Search for the cell housing the specified text and yield its (x, y) center coordinate. 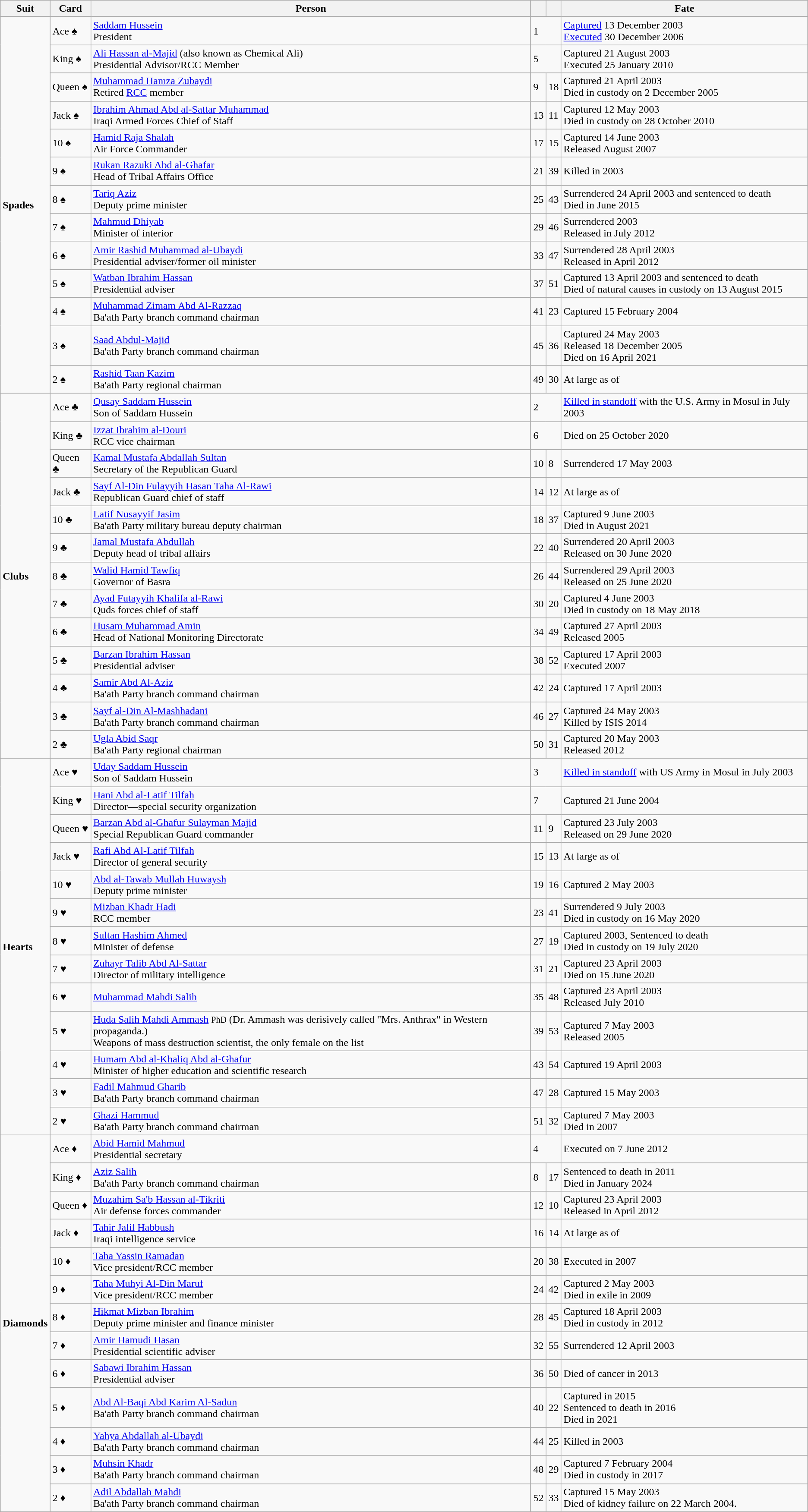
Captured 21 April 2003Died in custody on 2 December 2005 (685, 87)
Muhammad Zimam Abd Al-RazzaqBa'ath Party branch command chairman (311, 312)
8 ♠ (71, 199)
55 (553, 1345)
Taha Yassin RamadanVice president/RCC member (311, 1261)
Queen ♥ (71, 828)
4 ♣ (71, 688)
9 ♦ (71, 1289)
Spades (25, 205)
Captured 21 August 2003Executed 25 January 2010 (685, 59)
Walid Hamid TawfiqGovernor of Basra (311, 576)
Executed in 2007 (685, 1261)
King ♠ (71, 59)
8 ♥ (71, 941)
Captured 24 May 2003Killed by ISIS 2014 (685, 716)
Abid Hamid MahmudPresidential secretary (311, 1149)
4 ♥ (71, 1065)
5 ♠ (71, 283)
Captured in 2015Sentenced to death in 2016Died in 2021 (685, 1408)
Tahir Jalil HabbushIraqi intelligence service (311, 1233)
10 ♥ (71, 885)
Queen ♣ (71, 463)
Surrendered 28 April 2003Released in April 2012 (685, 255)
King ♣ (71, 436)
Captured 7 May 2003Released 2005 (685, 1031)
Ugla Abid SaqrBa'ath Party regional chairman (311, 744)
Ace ♦ (71, 1149)
Executed on 7 June 2012 (685, 1149)
9 ♥ (71, 913)
Ace ♥ (71, 772)
Queen ♦ (71, 1205)
7 ♣ (71, 604)
Rafi Abd Al-Latif TilfahDirector of general security (311, 857)
Amir Hamudi HasanPresidential scientific adviser (311, 1345)
35 (539, 997)
Zuhayr Talib Abd Al-SattarDirector of military intelligence (311, 969)
Watban Ibrahim HassanPresidential adviser (311, 283)
5 ♦ (71, 1408)
Rukan Razuki Abd al-GhafarHead of Tribal Affairs Office (311, 171)
7 ♦ (71, 1345)
Hearts (25, 947)
Surrendered 17 May 2003 (685, 463)
Aziz SalihBa'ath Party branch command chairman (311, 1177)
Jack ♣ (71, 492)
Captured 9 June 2003Died in August 2021 (685, 520)
Humam Abd al-Khaliq Abd al-GhafurMinister of higher education and scientific research (311, 1065)
53 (553, 1031)
Izzat Ibrahim al-DouriRCC vice chairman (311, 436)
7 ♥ (71, 969)
9 ♣ (71, 548)
5 ♥ (71, 1031)
Hamid Raja ShalahAir Force Commander (311, 143)
Latif Nusayyif JasimBa'ath Party military bureau deputy chairman (311, 520)
Surrendered 20 April 2003Released on 30 June 2020 (685, 548)
Muhsin KhadrBa'ath Party branch command chairman (311, 1470)
Rashid Taan KazimBa'ath Party regional chairman (311, 380)
Yahya Abdallah al-UbaydiBa'ath Party branch command chairman (311, 1441)
King ♥ (71, 800)
5 ♣ (71, 660)
4 (546, 1149)
Card (71, 9)
Qusay Saddam HusseinSon of Saddam Hussein (311, 407)
4 ♠ (71, 312)
Hikmat Mizban IbrahimDeputy prime minister and finance minister (311, 1318)
6 ♣ (71, 632)
Captured 12 May 2003Died in custody on 28 October 2010 (685, 115)
Clubs (25, 576)
Ghazi HammudBa'ath Party branch command chairman (311, 1121)
Captured 13 April 2003 and sentenced to deathDied of natural causes in custody on 13 August 2015 (685, 283)
Jack ♠ (71, 115)
Captured 7 February 2004Died in custody in 2017 (685, 1470)
Surrendered 12 April 2003 (685, 1345)
Ayad Futayyih Khalifa al-RawiQuds forces chief of staff (311, 604)
5 (546, 59)
Captured 20 May 2003Released 2012 (685, 744)
Diamonds (25, 1323)
Captured 23 July 2003Released on 29 June 2020 (685, 828)
Died of cancer in 2013 (685, 1374)
10 ♣ (71, 520)
Captured 23 April 2003Released July 2010 (685, 997)
34 (539, 632)
Amir Rashid Muhammad al-UbaydiPresidential adviser/former oil minister (311, 255)
Captured 17 April 2003Executed 2007 (685, 660)
Sayf Al-Din Fulayyih Hasan Taha Al-RawiRepublican Guard chief of staff (311, 492)
4 ♦ (71, 1441)
3 ♥ (71, 1093)
Saddam HusseinPresident (311, 31)
3 ♣ (71, 716)
Sabawi Ibrahim HassanPresidential adviser (311, 1374)
Saad Abdul-MajidBa'ath Party branch command chairman (311, 345)
Captured 27 April 2003Released 2005 (685, 632)
Kamal Mustafa Abdallah SultanSecretary of the Republican Guard (311, 463)
10 ♦ (71, 1261)
2 ♠ (71, 380)
Surrendered 24 April 2003 and sentenced to deathDied in June 2015 (685, 199)
Killed in standoff with the U.S. Army in Mosul in July 2003 (685, 407)
3 ♦ (71, 1470)
Captured 2 May 2003 (685, 885)
Surrendered 29 April 2003Released on 25 June 2020 (685, 576)
Captured 14 June 2003Released August 2007 (685, 143)
8 ♣ (71, 576)
6 ♦ (71, 1374)
Jack ♦ (71, 1233)
King ♦ (71, 1177)
Captured 15 February 2004 (685, 312)
Captured 2003, Sentenced to deathDied in custody on 19 July 2020 (685, 941)
6 (546, 436)
1 (546, 31)
6 ♠ (71, 255)
Person (311, 9)
6 ♥ (71, 997)
Captured 19 April 2003 (685, 1065)
Sayf al-Din Al-MashhadaniBa'ath Party branch command chairman (311, 716)
Captured 15 May 2003 (685, 1093)
Ibrahim Ahmad Abd al-Sattar MuhammadIraqi Armed Forces Chief of Staff (311, 115)
10 ♠ (71, 143)
Captured 24 May 2003Released 18 December 2005Died on 16 April 2021 (685, 345)
Adil Abdallah MahdiBa'ath Party branch command chairman (311, 1497)
7 ♠ (71, 227)
Captured 23 April 2003Died on 15 June 2020 (685, 969)
Sultan Hashim AhmedMinister of defense (311, 941)
2 ♣ (71, 744)
Killed in standoff with US Army in Mosul in July 2003 (685, 772)
Mahmud DhiyabMinister of interior (311, 227)
Ali Hassan al-Majid (also known as Chemical Ali)Presidential Advisor/RCC Member (311, 59)
Hani Abd al-Latif TilfahDirector—special security organization (311, 800)
Queen ♠ (71, 87)
2 ♥ (71, 1121)
Muhammad Mahdi Salih (311, 997)
Mizban Khadr HadiRCC member (311, 913)
3 (546, 772)
Captured 2 May 2003Died in exile in 2009 (685, 1289)
Captured 15 May 2003Died of kidney failure on 22 March 2004. (685, 1497)
Captured 4 June 2003Died in custody on 18 May 2018 (685, 604)
2 ♦ (71, 1497)
Captured 21 June 2004 (685, 800)
Uday Saddam HusseinSon of Saddam Hussein (311, 772)
Ace ♠ (71, 31)
Surrendered 2003Released in July 2012 (685, 227)
54 (553, 1065)
3 ♠ (71, 345)
Abd Al-Baqi Abd Karim Al-SadunBa'ath Party branch command chairman (311, 1408)
Suit (25, 9)
Abd al-Tawab Mullah HuwayshDeputy prime minister (311, 885)
Barzan Abd al-Ghafur Sulayman MajidSpecial Republican Guard commander (311, 828)
Ace ♣ (71, 407)
26 (539, 576)
2 (546, 407)
Surrendered 9 July 2003Died in custody on 16 May 2020 (685, 913)
Jamal Mustafa AbdullahDeputy head of tribal affairs (311, 548)
Tariq AzizDeputy prime minister (311, 199)
Captured 23 April 2003Released in April 2012 (685, 1205)
Died on 25 October 2020 (685, 436)
Barzan Ibrahim HassanPresidential adviser (311, 660)
Jack ♥ (71, 857)
8 ♦ (71, 1318)
Sentenced to death in 2011Died in January 2024 (685, 1177)
Captured 17 April 2003 (685, 688)
Captured 13 December 2003Executed 30 December 2006 (685, 31)
Taha Muhyi Al-Din MarufVice president/RCC member (311, 1289)
7 (546, 800)
Captured 18 April 2003Died in custody in 2012 (685, 1318)
Muhammad Hamza ZubaydiRetired RCC member (311, 87)
Fadil Mahmud GharibBa'ath Party branch command chairman (311, 1093)
Husam Muhammad AminHead of National Monitoring Directorate (311, 632)
Fate (685, 9)
Muzahim Sa'b Hassan al-TikritiAir defense forces commander (311, 1205)
Samir Abd Al-AzizBa'ath Party branch command chairman (311, 688)
Captured 7 May 2003Died in 2007 (685, 1121)
9 ♠ (71, 171)
